From the cell containing the given text, extract its center point as [x, y] coordinate. 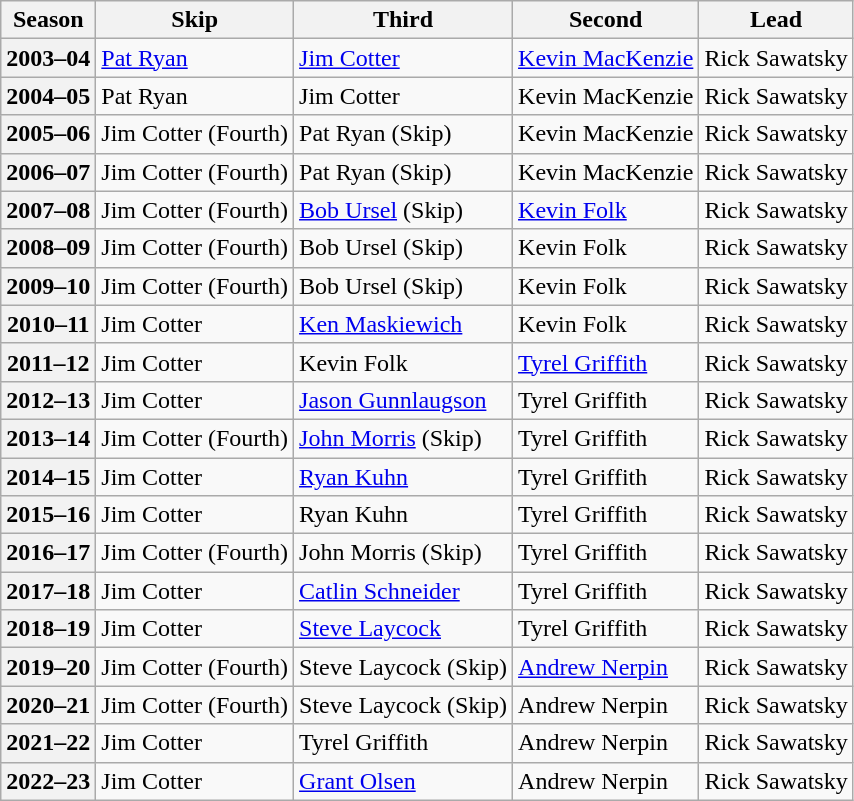
2013–14 [48, 438]
2005–06 [48, 134]
Lead [776, 20]
2022–23 [48, 781]
2004–05 [48, 96]
2011–12 [48, 362]
Second [606, 20]
2015–16 [48, 515]
2017–18 [48, 591]
2021–22 [48, 743]
2012–13 [48, 400]
2020–21 [48, 705]
Grant Olsen [404, 781]
2007–08 [48, 210]
2009–10 [48, 286]
2006–07 [48, 172]
2010–11 [48, 324]
Ken Maskiewich [404, 324]
2018–19 [48, 629]
Steve Laycock [404, 629]
2016–17 [48, 553]
Skip [195, 20]
Jason Gunnlaugson [404, 400]
Season [48, 20]
2008–09 [48, 248]
Third [404, 20]
2014–15 [48, 477]
2019–20 [48, 667]
2003–04 [48, 58]
Catlin Schneider [404, 591]
